Identify which cell holds the provided text, then report its [X, Y] central coordinate. 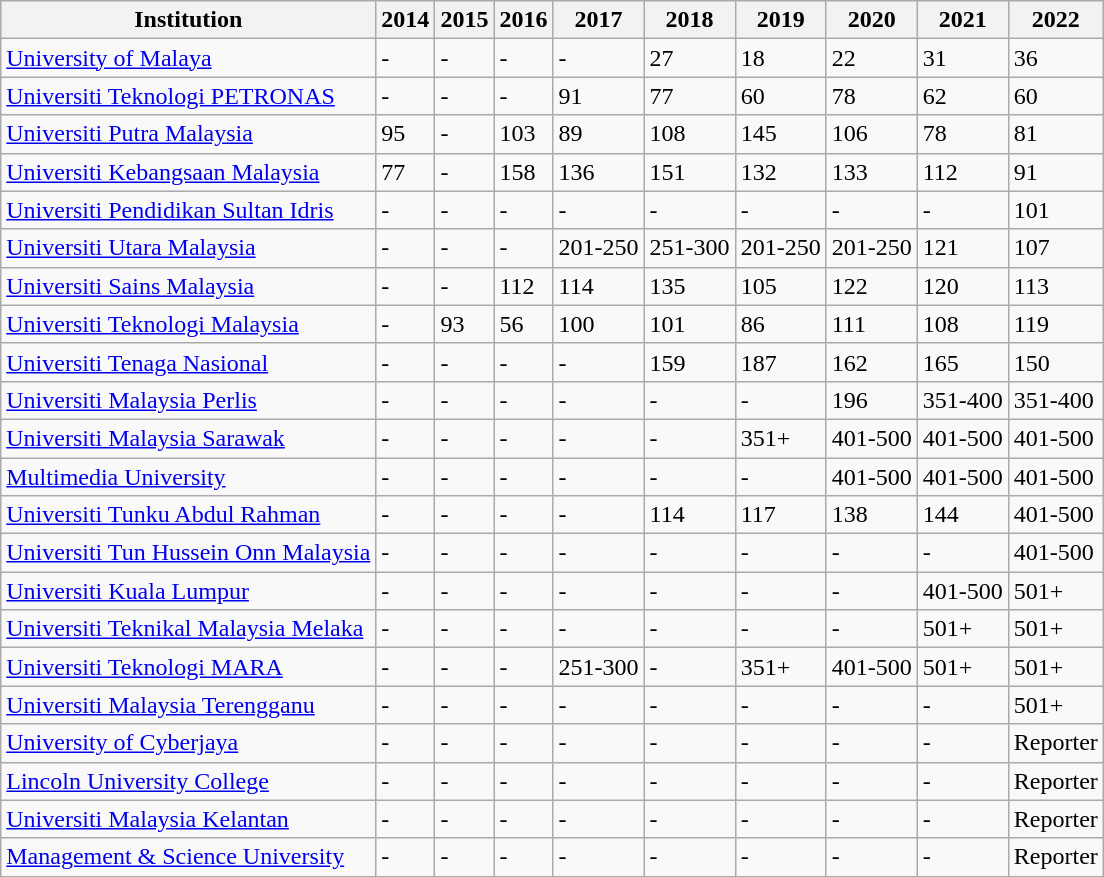
Universiti Putra Malaysia [188, 134]
196 [872, 400]
144 [962, 515]
18 [780, 58]
162 [872, 362]
145 [780, 134]
159 [690, 362]
36 [1056, 58]
Universiti Malaysia Sarawak [188, 438]
81 [1056, 134]
Universiti Malaysia Kelantan [188, 819]
150 [1056, 362]
132 [780, 172]
107 [1056, 248]
Universiti Malaysia Perlis [188, 400]
Management & Science University [188, 857]
Universiti Teknologi MARA [188, 667]
Universiti Utara Malaysia [188, 248]
93 [464, 324]
2017 [598, 20]
Universiti Teknologi Malaysia [188, 324]
165 [962, 362]
151 [690, 172]
Institution [188, 20]
122 [872, 286]
100 [598, 324]
62 [962, 96]
119 [1056, 324]
Multimedia University [188, 477]
135 [690, 286]
56 [524, 324]
Universiti Kuala Lumpur [188, 591]
89 [598, 134]
University of Malaya [188, 58]
136 [598, 172]
Lincoln University College [188, 781]
121 [962, 248]
158 [524, 172]
Universiti Malaysia Terengganu [188, 705]
University of Cyberjaya [188, 743]
Universiti Sains Malaysia [188, 286]
Universiti Pendidikan Sultan Idris [188, 210]
133 [872, 172]
2021 [962, 20]
Universiti Tunku Abdul Rahman [188, 515]
2020 [872, 20]
187 [780, 362]
105 [780, 286]
Universiti Tun Hussein Onn Malaysia [188, 553]
Universiti Tenaga Nasional [188, 362]
138 [872, 515]
111 [872, 324]
Universiti Teknologi PETRONAS [188, 96]
120 [962, 286]
2019 [780, 20]
2018 [690, 20]
22 [872, 58]
Universiti Teknikal Malaysia Melaka [188, 629]
2022 [1056, 20]
2015 [464, 20]
31 [962, 58]
95 [406, 134]
27 [690, 58]
113 [1056, 286]
117 [780, 515]
106 [872, 134]
Universiti Kebangsaan Malaysia [188, 172]
86 [780, 324]
103 [524, 134]
2016 [524, 20]
2014 [406, 20]
